Determine the (x, y) coordinate at the center of the cell enclosing the given text.  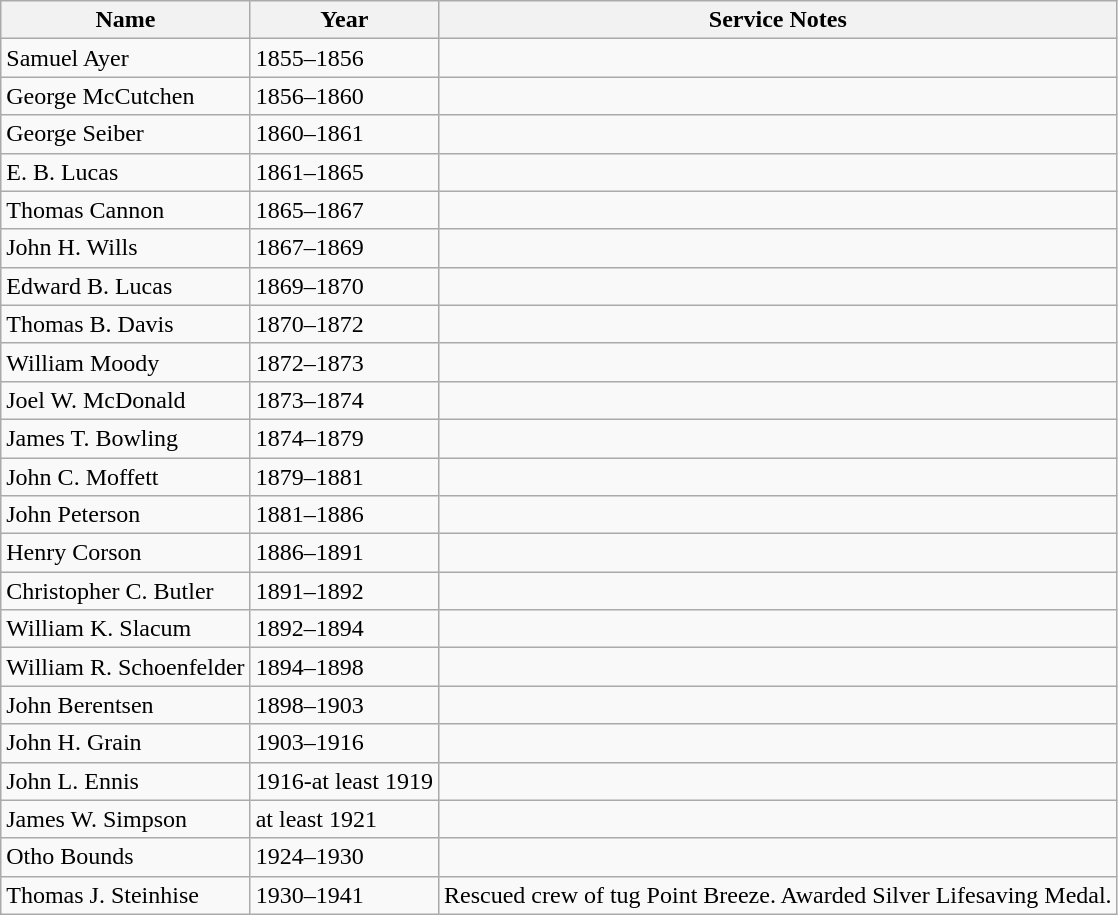
James T. Bowling (126, 438)
at least 1921 (344, 819)
Samuel Ayer (126, 58)
John Berentsen (126, 705)
Henry Corson (126, 553)
Rescued crew of tug Point Breeze. Awarded Silver Lifesaving Medal. (778, 895)
Christopher C. Butler (126, 591)
Thomas B. Davis (126, 324)
1873–1874 (344, 400)
1870–1872 (344, 324)
Name (126, 20)
John L. Ennis (126, 781)
1881–1886 (344, 515)
Otho Bounds (126, 857)
James W. Simpson (126, 819)
1856–1860 (344, 96)
Service Notes (778, 20)
1916-at least 1919 (344, 781)
Thomas J. Steinhise (126, 895)
1903–1916 (344, 743)
1894–1898 (344, 667)
George Seiber (126, 134)
George McCutchen (126, 96)
William Moody (126, 362)
1879–1881 (344, 477)
E. B. Lucas (126, 172)
Edward B. Lucas (126, 286)
Year (344, 20)
John C. Moffett (126, 477)
1874–1879 (344, 438)
1892–1894 (344, 629)
1872–1873 (344, 362)
Thomas Cannon (126, 210)
John Peterson (126, 515)
1869–1870 (344, 286)
1861–1865 (344, 172)
1886–1891 (344, 553)
John H. Wills (126, 248)
John H. Grain (126, 743)
1860–1861 (344, 134)
1855–1856 (344, 58)
1924–1930 (344, 857)
William K. Slacum (126, 629)
1930–1941 (344, 895)
1898–1903 (344, 705)
1891–1892 (344, 591)
William R. Schoenfelder (126, 667)
1867–1869 (344, 248)
1865–1867 (344, 210)
Joel W. McDonald (126, 400)
